Find where the given text appears and provide that cell's center as [x, y] coordinate. 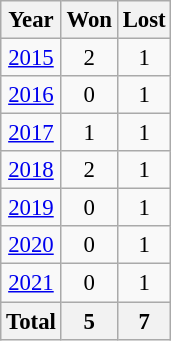
2019 [31, 208]
2021 [31, 283]
2018 [31, 170]
7 [144, 321]
2015 [31, 58]
2020 [31, 245]
Lost [144, 20]
Total [31, 321]
2017 [31, 133]
5 [89, 321]
2016 [31, 95]
Won [89, 20]
Year [31, 20]
